Identify which cell holds the provided text, then report its (x, y) central coordinate. 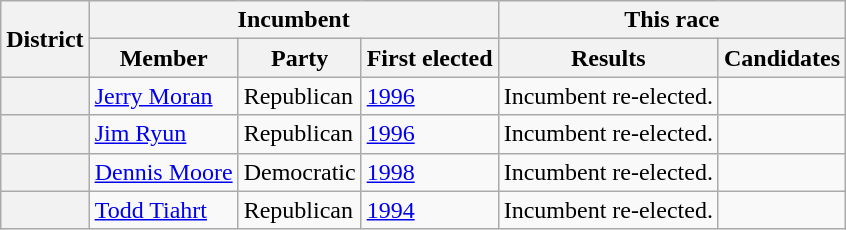
District (45, 39)
This race (672, 20)
Incumbent (294, 20)
Todd Tiahrt (164, 210)
Party (300, 58)
First elected (430, 58)
Jerry Moran (164, 96)
Results (608, 58)
Member (164, 58)
Democratic (300, 172)
1998 (430, 172)
Jim Ryun (164, 134)
1994 (430, 210)
Dennis Moore (164, 172)
Candidates (782, 58)
